Provide the [x, y] coordinate of the cell's center where the given text is located.  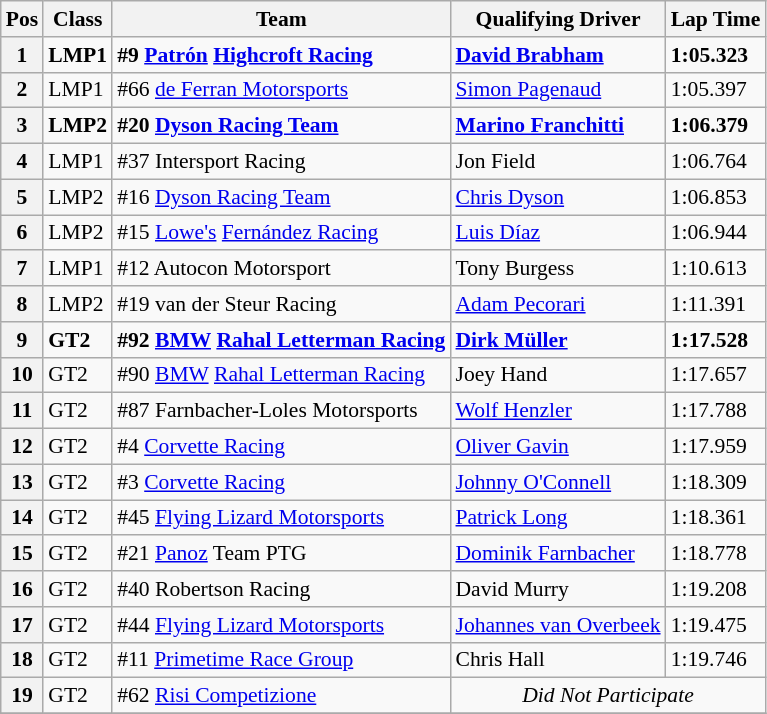
Patrick Long [558, 518]
#11 Primetime Race Group [281, 660]
#90 BMW Rahal Letterman Racing [281, 375]
5 [22, 197]
Pos [22, 19]
#45 Flying Lizard Motorsports [281, 518]
1:18.778 [716, 554]
8 [22, 304]
1:05.323 [716, 55]
Wolf Henzler [558, 411]
10 [22, 375]
4 [22, 162]
19 [22, 696]
Qualifying Driver [558, 19]
9 [22, 340]
18 [22, 660]
#12 Autocon Motorsport [281, 269]
#62 Risi Competizione [281, 696]
#4 Corvette Racing [281, 447]
Lap Time [716, 19]
1:06.764 [716, 162]
Chris Hall [558, 660]
1:06.944 [716, 233]
#66 de Ferran Motorsports [281, 90]
1:19.475 [716, 625]
13 [22, 482]
Chris Dyson [558, 197]
1:17.528 [716, 340]
1:06.853 [716, 197]
Oliver Gavin [558, 447]
Jon Field [558, 162]
7 [22, 269]
1:10.613 [716, 269]
#92 BMW Rahal Letterman Racing [281, 340]
1:06.379 [716, 126]
#44 Flying Lizard Motorsports [281, 625]
#3 Corvette Racing [281, 482]
Johannes van Overbeek [558, 625]
1:17.788 [716, 411]
Team [281, 19]
David Murry [558, 589]
#15 Lowe's Fernández Racing [281, 233]
#40 Robertson Racing [281, 589]
Class [78, 19]
Luis Díaz [558, 233]
3 [22, 126]
#37 Intersport Racing [281, 162]
Adam Pecorari [558, 304]
1:19.746 [716, 660]
Dominik Farnbacher [558, 554]
1:18.309 [716, 482]
1:11.391 [716, 304]
15 [22, 554]
#21 Panoz Team PTG [281, 554]
#87 Farnbacher-Loles Motorsports [281, 411]
11 [22, 411]
Joey Hand [558, 375]
1:17.959 [716, 447]
#9 Patrón Highcroft Racing [281, 55]
14 [22, 518]
12 [22, 447]
2 [22, 90]
Tony Burgess [558, 269]
16 [22, 589]
David Brabham [558, 55]
Did Not Participate [608, 696]
1:18.361 [716, 518]
Simon Pagenaud [558, 90]
1 [22, 55]
#20 Dyson Racing Team [281, 126]
Johnny O'Connell [558, 482]
Marino Franchitti [558, 126]
#16 Dyson Racing Team [281, 197]
#19 van der Steur Racing [281, 304]
1:19.208 [716, 589]
1:05.397 [716, 90]
17 [22, 625]
Dirk Müller [558, 340]
1:17.657 [716, 375]
6 [22, 233]
